Output the (X, Y) coordinate of the center of the cell containing the given text.  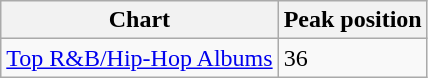
Top R&B/Hip-Hop Albums (140, 58)
Peak position (352, 20)
Chart (140, 20)
36 (352, 58)
